Return (X, Y) of the center of cell containing provided text 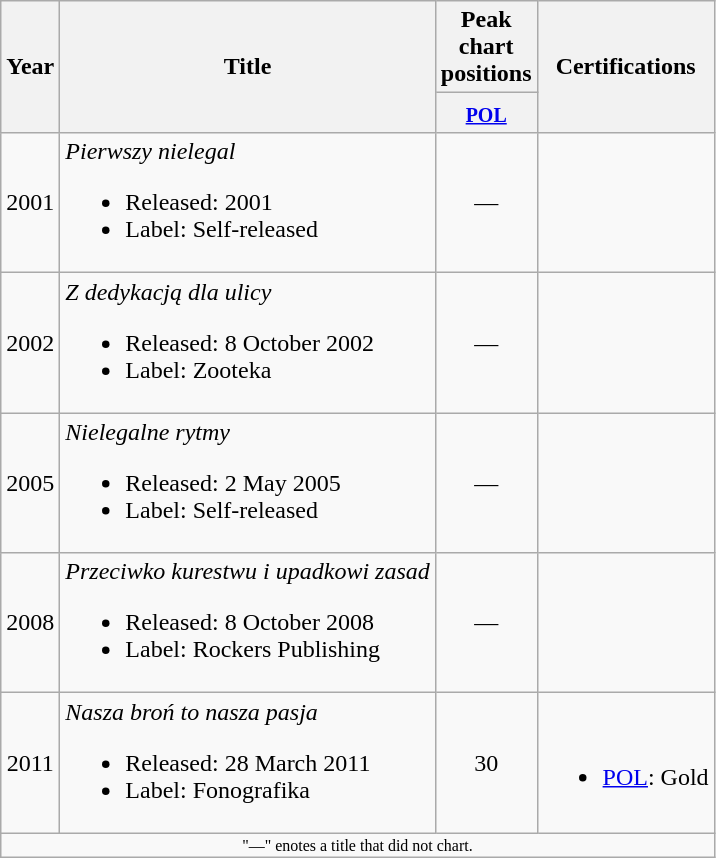
Nielegalne rytmyReleased: 2 May 2005Label: Self-released (248, 483)
2001 (30, 203)
Z dedykacją dla ulicyReleased: 8 October 2002Label: Zooteka (248, 343)
POL (486, 113)
2008 (30, 623)
2005 (30, 483)
30 (486, 763)
POL: Gold (626, 763)
2011 (30, 763)
Pierwszy nielegalReleased: 2001Label: Self-released (248, 203)
2002 (30, 343)
Przeciwko kurestwu i upadkowi zasadReleased: 8 October 2008Label: Rockers Publishing (248, 623)
Peak chart positions (486, 47)
Year (30, 67)
Certifications (626, 67)
Nasza broń to nasza pasjaReleased: 28 March 2011Label: Fonografika (248, 763)
Title (248, 67)
"—" enotes a title that did not chart. (358, 845)
